Locate the cell with the specified text and output its (x, y) center coordinate. 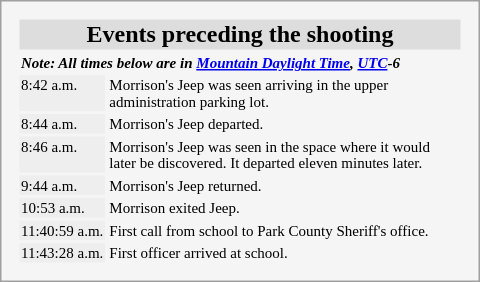
11:40:59 a.m. (62, 230)
8:42 a.m. (62, 93)
11:43:28 a.m. (62, 253)
8:46 a.m. (62, 154)
9:44 a.m. (62, 186)
Morrison exited Jeep. (284, 208)
10:53 a.m. (62, 208)
Morrison's Jeep was seen in the space where it would later be discovered. It departed eleven minutes later. (284, 154)
Morrison's Jeep returned. (284, 186)
First officer arrived at school. (284, 253)
Note: All times below are in Mountain Daylight Time, UTC-6 (240, 62)
First call from school to Park County Sheriff's office. (284, 230)
Morrison's Jeep departed. (284, 124)
8:44 a.m. (62, 124)
Morrison's Jeep was seen arriving in the upper administration parking lot. (284, 93)
Events preceding the shooting (240, 35)
